Scan for the cell matching the given text and deliver its (x, y) coordinate at center. 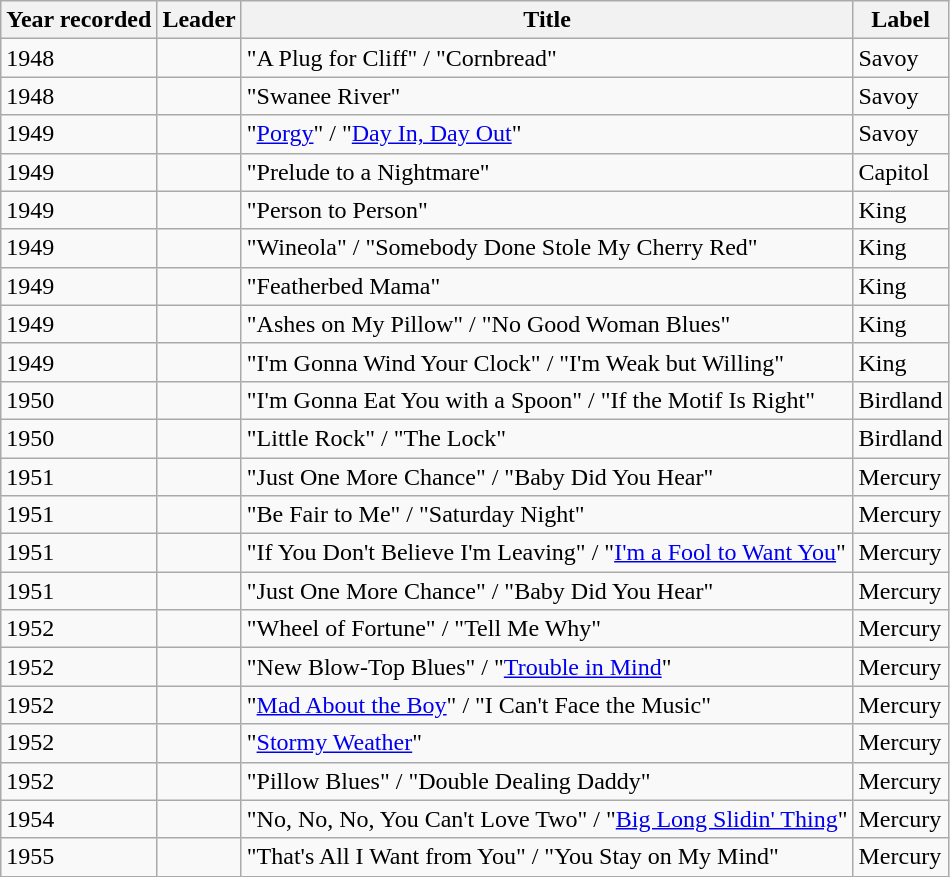
Label (900, 20)
"Featherbed Mama" (547, 286)
"No, No, No, You Can't Love Two" / "Big Long Slidin' Thing" (547, 819)
"I'm Gonna Wind Your Clock" / "I'm Weak but Willing" (547, 362)
"Wineola" / "Somebody Done Stole My Cherry Red" (547, 248)
"Swanee River" (547, 96)
"Pillow Blues" / "Double Dealing Daddy" (547, 781)
"Person to Person" (547, 210)
"Be Fair to Me" / "Saturday Night" (547, 515)
1955 (79, 857)
Title (547, 20)
"That's All I Want from You" / "You Stay on My Mind" (547, 857)
"A Plug for Cliff" / "Cornbread" (547, 58)
"Mad About the Boy" / "I Can't Face the Music" (547, 705)
Leader (199, 20)
"Porgy" / "Day In, Day Out" (547, 134)
"Little Rock" / "The Lock" (547, 438)
"Prelude to a Nightmare" (547, 172)
Year recorded (79, 20)
"Wheel of Fortune" / "Tell Me Why" (547, 629)
Capitol (900, 172)
"Stormy Weather" (547, 743)
"I'm Gonna Eat You with a Spoon" / "If the Motif Is Right" (547, 400)
"Ashes on My Pillow" / "No Good Woman Blues" (547, 324)
1954 (79, 819)
"If You Don't Believe I'm Leaving" / "I'm a Fool to Want You" (547, 553)
"New Blow-Top Blues" / "Trouble in Mind" (547, 667)
